Output the [X, Y] coordinate of the center of the cell containing the given text.  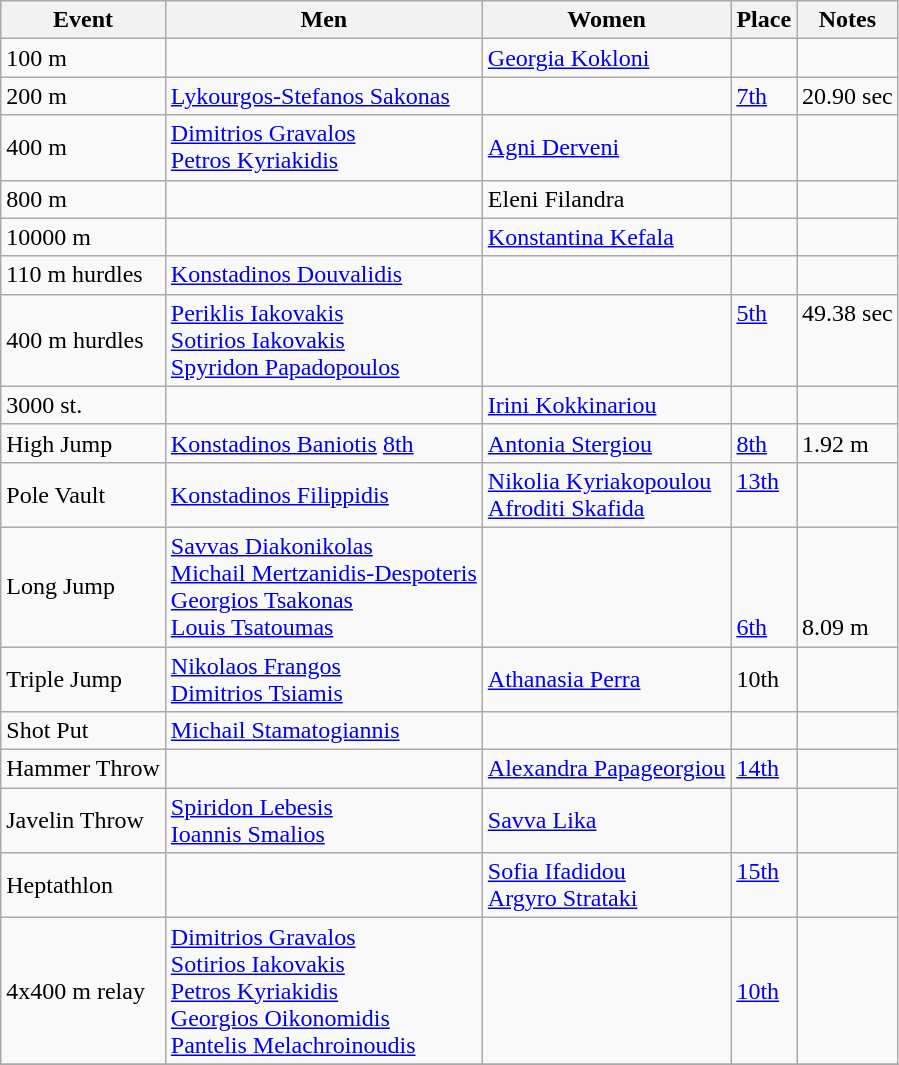
49.38 sec [848, 340]
Savvas Diakonikolas Michail Mertzanidis-Despoteris Georgios Tsakonas Louis Tsatoumas [324, 586]
Men [324, 20]
200 m [84, 96]
7th [764, 96]
Women [606, 20]
Konstadinos Douvalidis [324, 275]
Konstantina Kefala [606, 237]
Eleni Filandra [606, 199]
400 m [84, 148]
Javelin Throw [84, 820]
13th [764, 494]
Pole Vault [84, 494]
3000 st. [84, 405]
Shot Put [84, 731]
Place [764, 20]
400 m hurdles [84, 340]
100 m [84, 58]
5th [764, 340]
800 m [84, 199]
Antonia Stergiou [606, 443]
14th [764, 769]
15th [764, 886]
Heptathlon [84, 886]
Konstadinos Baniotis 8th [324, 443]
10000 m [84, 237]
Alexandra Papageorgiou [606, 769]
Event [84, 20]
Spiridon Lebesis Ioannis Smalios [324, 820]
Irini Kokkinariou [606, 405]
Savva Lika [606, 820]
Athanasia Perra [606, 678]
Long Jump [84, 586]
Dimitrios Gravalos Petros Kyriakidis [324, 148]
Lykourgos-Stefanos Sakonas [324, 96]
Agni Derveni [606, 148]
High Jump [84, 443]
8.09 m [848, 586]
Notes [848, 20]
1.92 m [848, 443]
110 m hurdles [84, 275]
Hammer Throw [84, 769]
4x400 m relay [84, 991]
Nikolia Kyriakopoulou Afroditi Skafida [606, 494]
20.90 sec [848, 96]
Periklis Iakovakis Sotirios Iakovakis Spyridon Papadopoulos [324, 340]
Dimitrios Gravalos Sotirios Iakovakis Petros Kyriakidis Georgios Oikonomidis Pantelis Melachroinoudis [324, 991]
Nikolaos Frangos Dimitrios Tsiamis [324, 678]
Triple Jump [84, 678]
Michail Stamatogiannis [324, 731]
8th [764, 443]
6th [764, 586]
Georgia Kokloni [606, 58]
Sofia Ifadidou Argyro Strataki [606, 886]
Konstadinos Filippidis [324, 494]
